Return [x, y] of the center of cell containing provided text 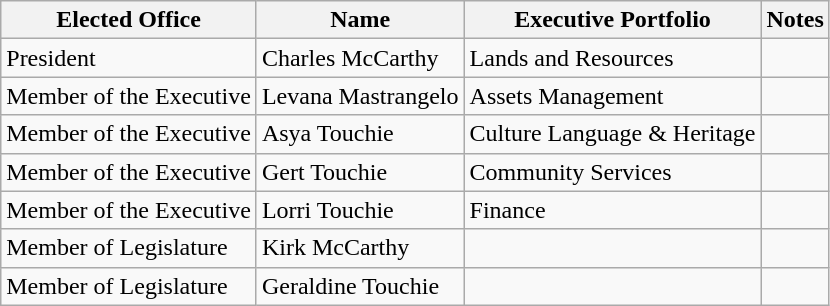
Asya Touchie [360, 134]
Levana Mastrangelo [360, 96]
Name [360, 20]
Charles McCarthy [360, 58]
President [129, 58]
Executive Portfolio [612, 20]
Elected Office [129, 20]
Gert Touchie [360, 172]
Geraldine Touchie [360, 286]
Lands and Resources [612, 58]
Community Services [612, 172]
Assets Management [612, 96]
Notes [795, 20]
Culture Language & Heritage [612, 134]
Lorri Touchie [360, 210]
Kirk McCarthy [360, 248]
Finance [612, 210]
